Output the (X, Y) coordinate of the center of the cell containing the given text.  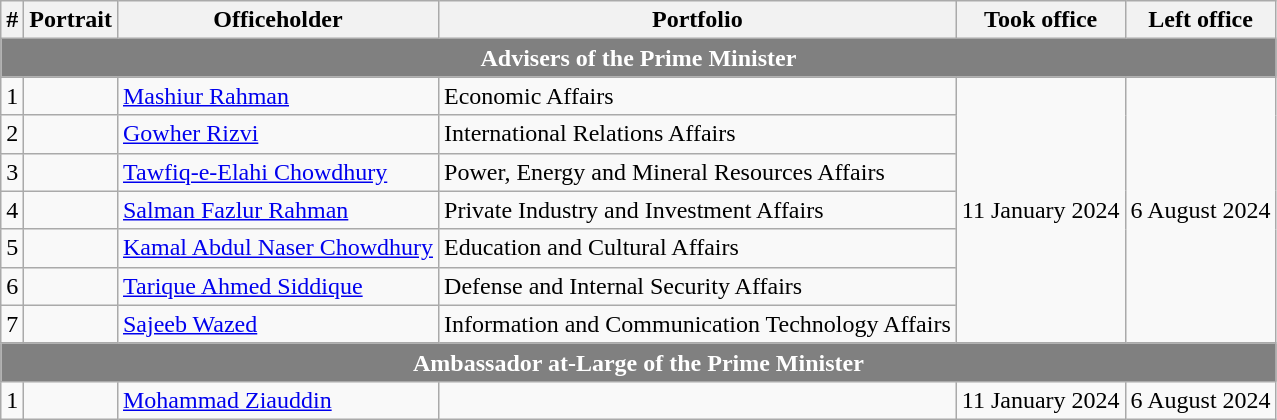
Salman Fazlur Rahman (278, 210)
Mashiur Rahman (278, 96)
Private Industry and Investment Affairs (698, 210)
Portrait (71, 20)
Economic Affairs (698, 96)
5 (12, 248)
Sajeeb Wazed (278, 324)
Took office (1040, 20)
Power, Energy and Mineral Resources Affairs (698, 172)
Gowher Rizvi (278, 134)
Left office (1200, 20)
Tawfiq-e-Elahi Chowdhury (278, 172)
3 (12, 172)
Defense and Internal Security Affairs (698, 286)
6 (12, 286)
Portfolio (698, 20)
Education and Cultural Affairs (698, 248)
Advisers of the Prime Minister (638, 58)
Tarique Ahmed Siddique (278, 286)
Information and Communication Technology Affairs (698, 324)
# (12, 20)
Officeholder (278, 20)
Kamal Abdul Naser Chowdhury (278, 248)
7 (12, 324)
2 (12, 134)
4 (12, 210)
Mohammad Ziauddin (278, 400)
Ambassador at-Large of the Prime Minister (638, 362)
International Relations Affairs (698, 134)
